Identify which cell holds the provided text, then report its (X, Y) central coordinate. 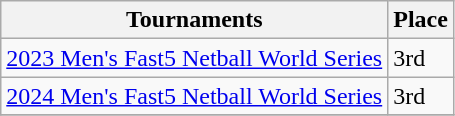
2024 Men's Fast5 Netball World Series (194, 96)
Place (421, 20)
2023 Men's Fast5 Netball World Series (194, 58)
Tournaments (194, 20)
